Detect which cell encompasses the target text, then output its (X, Y) center coordinate. 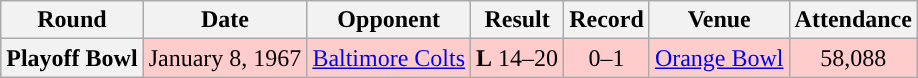
Playoff Bowl (72, 58)
Baltimore Colts (389, 58)
Date (225, 20)
Result (518, 20)
Attendance (853, 20)
Venue (719, 20)
Round (72, 20)
L 14–20 (518, 58)
0–1 (607, 58)
January 8, 1967 (225, 58)
Opponent (389, 20)
58,088 (853, 58)
Orange Bowl (719, 58)
Record (607, 20)
